Find where the given text appears and provide that cell's center as [x, y] coordinate. 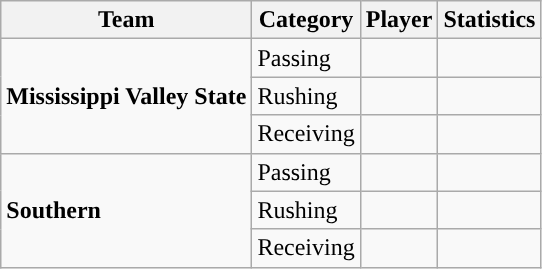
Team [126, 20]
Player [399, 20]
Statistics [490, 20]
Mississippi Valley State [126, 96]
Category [306, 20]
Southern [126, 210]
